Search for the cell housing the specified text and yield its [x, y] center coordinate. 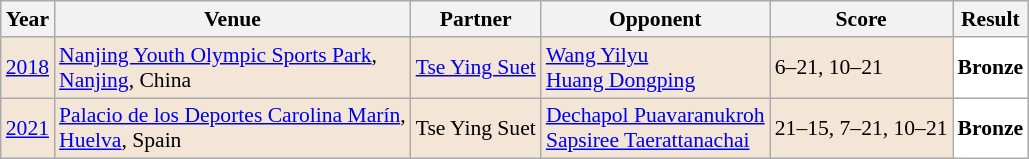
Palacio de los Deportes Carolina Marín,Huelva, Spain [232, 128]
Venue [232, 19]
21–15, 7–21, 10–21 [862, 128]
Dechapol Puavaranukroh Sapsiree Taerattanachai [656, 128]
Nanjing Youth Olympic Sports Park,Nanjing, China [232, 68]
Wang Yilyu Huang Dongping [656, 68]
6–21, 10–21 [862, 68]
2018 [28, 68]
Opponent [656, 19]
Score [862, 19]
Year [28, 19]
Partner [476, 19]
Result [991, 19]
2021 [28, 128]
